Search for the cell housing the specified text and yield its [X, Y] center coordinate. 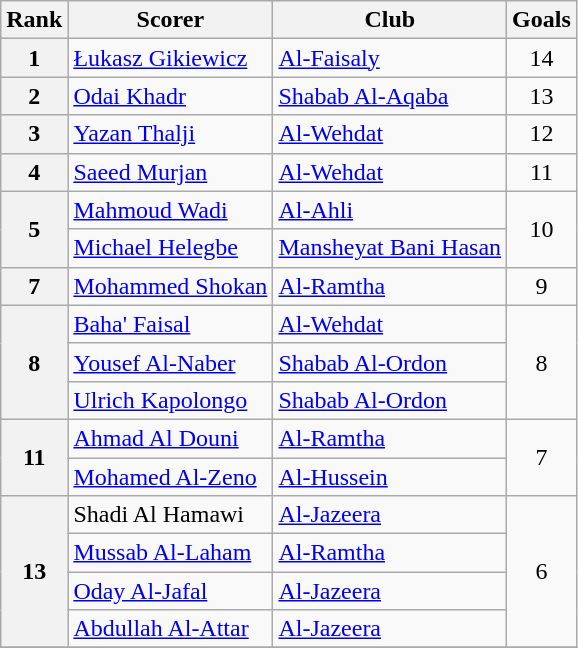
9 [542, 286]
4 [34, 172]
Saeed Murjan [170, 172]
Mansheyat Bani Hasan [390, 248]
Ulrich Kapolongo [170, 400]
1 [34, 58]
Abdullah Al-Attar [170, 629]
12 [542, 134]
Al-Ahli [390, 210]
Rank [34, 20]
Baha' Faisal [170, 324]
Al-Hussein [390, 477]
10 [542, 229]
Yousef Al-Naber [170, 362]
Mohamed Al-Zeno [170, 477]
5 [34, 229]
Al-Faisaly [390, 58]
Goals [542, 20]
Oday Al-Jafal [170, 591]
2 [34, 96]
Mahmoud Wadi [170, 210]
Mohammed Shokan [170, 286]
Club [390, 20]
Łukasz Gikiewicz [170, 58]
Yazan Thalji [170, 134]
3 [34, 134]
14 [542, 58]
6 [542, 572]
Odai Khadr [170, 96]
Scorer [170, 20]
Michael Helegbe [170, 248]
Shabab Al-Aqaba [390, 96]
Shadi Al Hamawi [170, 515]
Ahmad Al Douni [170, 438]
Mussab Al-Laham [170, 553]
